Capture the cell that displays the provided text and extract its (X, Y) central coordinate. 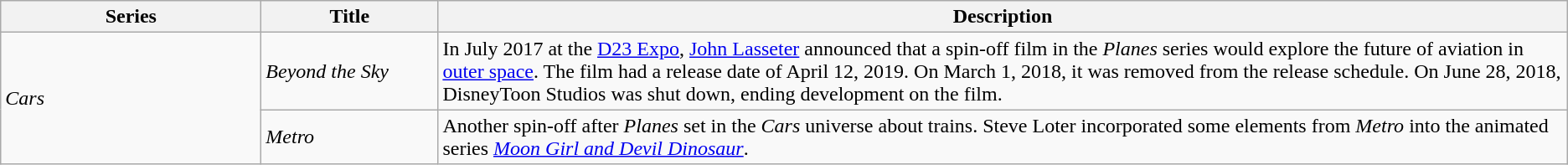
Cars (131, 99)
Description (1003, 17)
Metro (350, 137)
Beyond the Sky (350, 71)
Title (350, 17)
Series (131, 17)
